Identify which cell holds the provided text, then report its [x, y] central coordinate. 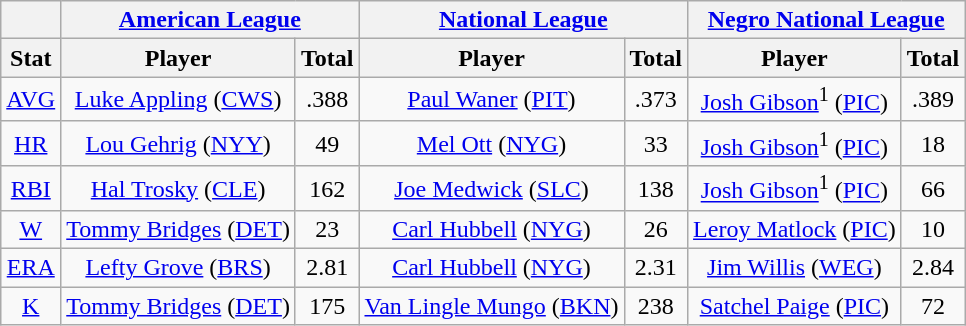
Paul Waner (PIT) [492, 100]
W [31, 230]
18 [933, 144]
26 [656, 230]
2.84 [933, 268]
Mel Ott (NYG) [492, 144]
Luke Appling (CWS) [178, 100]
162 [327, 188]
Lou Gehrig (NYY) [178, 144]
2.81 [327, 268]
K [31, 306]
49 [327, 144]
66 [933, 188]
HR [31, 144]
138 [656, 188]
Van Lingle Mungo (BKN) [492, 306]
2.31 [656, 268]
Satchel Paige (PIC) [795, 306]
33 [656, 144]
Negro National League [826, 20]
American League [210, 20]
ERA [31, 268]
175 [327, 306]
.389 [933, 100]
.373 [656, 100]
.388 [327, 100]
238 [656, 306]
AVG [31, 100]
Joe Medwick (SLC) [492, 188]
23 [327, 230]
National League [524, 20]
Hal Trosky (CLE) [178, 188]
Lefty Grove (BRS) [178, 268]
Stat [31, 58]
RBI [31, 188]
Leroy Matlock (PIC) [795, 230]
72 [933, 306]
10 [933, 230]
Jim Willis (WEG) [795, 268]
